Determine the (X, Y) coordinate at the center of the cell enclosing the given text.  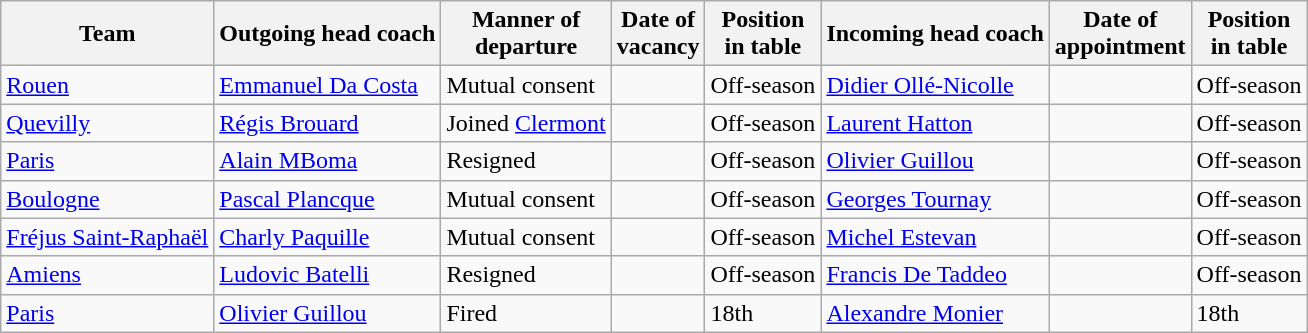
Charly Paquille (328, 237)
Michel Estevan (935, 237)
Date ofvacancy (658, 34)
Ludovic Batelli (328, 275)
Joined Clermont (526, 123)
Manner ofdeparture (526, 34)
Boulogne (108, 199)
Fired (526, 313)
Francis De Taddeo (935, 275)
Date ofappointment (1120, 34)
Team (108, 34)
Laurent Hatton (935, 123)
Incoming head coach (935, 34)
Régis Brouard (328, 123)
Pascal Plancque (328, 199)
Alexandre Monier (935, 313)
Alain MBoma (328, 161)
Fréjus Saint-Raphaël (108, 237)
Outgoing head coach (328, 34)
Quevilly (108, 123)
Didier Ollé-Nicolle (935, 85)
Emmanuel Da Costa (328, 85)
Rouen (108, 85)
Georges Tournay (935, 199)
Amiens (108, 275)
